Search for the cell housing the specified text and yield its [x, y] center coordinate. 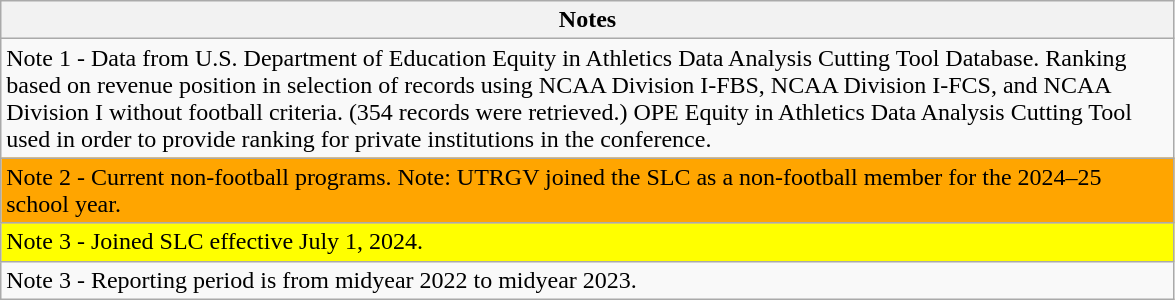
Notes [588, 20]
Note 3 - Joined SLC effective July 1, 2024. [588, 242]
Note 2 - Current non-football programs. Note: UTRGV joined the SLC as a non-football member for the 2024–25 school year. [588, 190]
Note 3 - Reporting period is from midyear 2022 to midyear 2023. [588, 280]
